Detect which cell encompasses the target text, then output its (x, y) center coordinate. 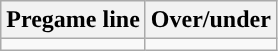
Pregame line (74, 20)
Over/under (210, 20)
